Search for the cell housing the specified text and yield its (x, y) center coordinate. 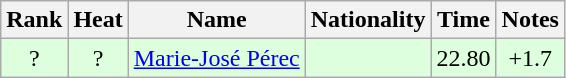
Notes (530, 20)
Nationality (368, 20)
Marie-José Pérec (216, 58)
Name (216, 20)
Heat (98, 20)
22.80 (464, 58)
Rank (34, 20)
Time (464, 20)
+1.7 (530, 58)
